For the text-containing cell, return its midpoint in [X, Y] coordinate format. 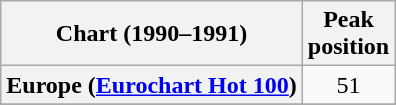
Europe (Eurochart Hot 100) [152, 85]
Chart (1990–1991) [152, 34]
Peakposition [348, 34]
51 [348, 85]
